Capture the cell that displays the provided text and extract its [X, Y] central coordinate. 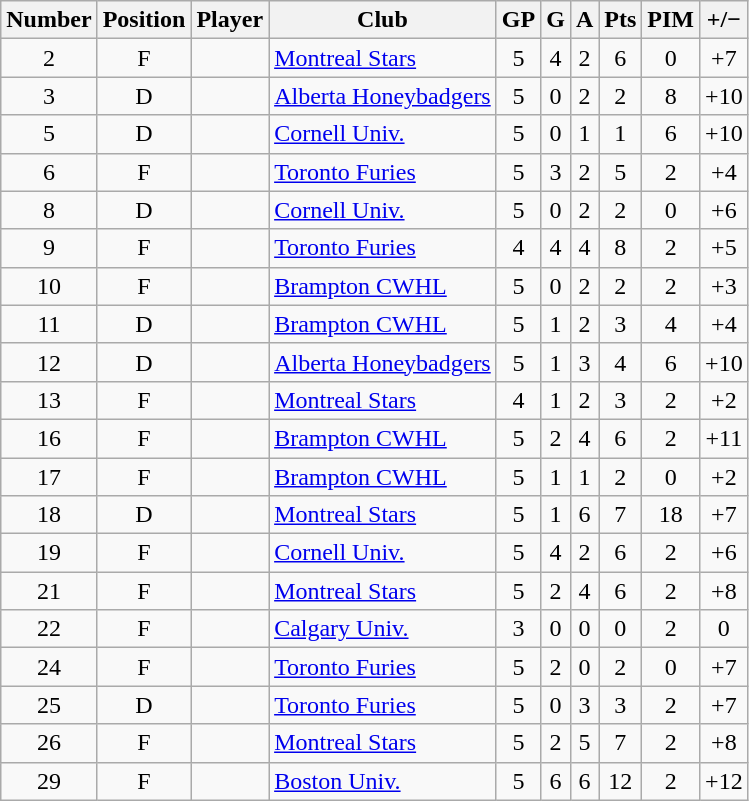
Number [49, 20]
26 [49, 743]
Player [230, 20]
21 [49, 591]
GP [518, 20]
24 [49, 667]
+11 [724, 438]
G [556, 20]
22 [49, 629]
13 [49, 400]
Boston Univ. [383, 781]
+/− [724, 20]
Calgary Univ. [383, 629]
Position [144, 20]
Pts [620, 20]
+12 [724, 781]
A [584, 20]
+3 [724, 286]
Club [383, 20]
16 [49, 438]
19 [49, 553]
17 [49, 477]
11 [49, 324]
29 [49, 781]
+5 [724, 248]
9 [49, 248]
25 [49, 705]
PIM [671, 20]
10 [49, 286]
